Provide the (X, Y) coordinate of the cell's center where the given text is located.  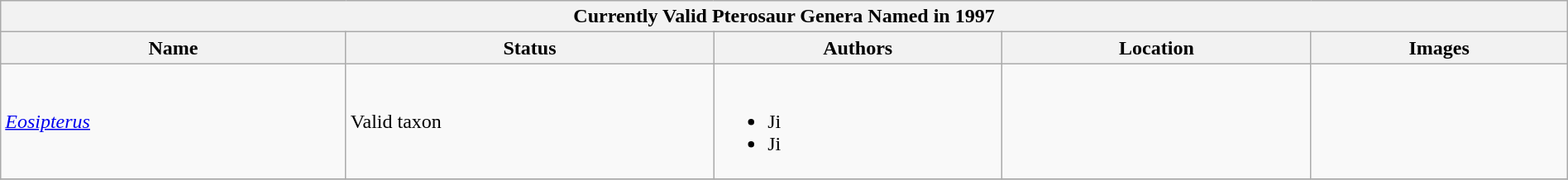
Name (174, 48)
Location (1156, 48)
Currently Valid Pterosaur Genera Named in 1997 (784, 17)
Authors (858, 48)
Eosipterus (174, 121)
Status (529, 48)
Images (1439, 48)
Valid taxon (529, 121)
JiJi (858, 121)
